Locate the cell with the specified text and output its (X, Y) center coordinate. 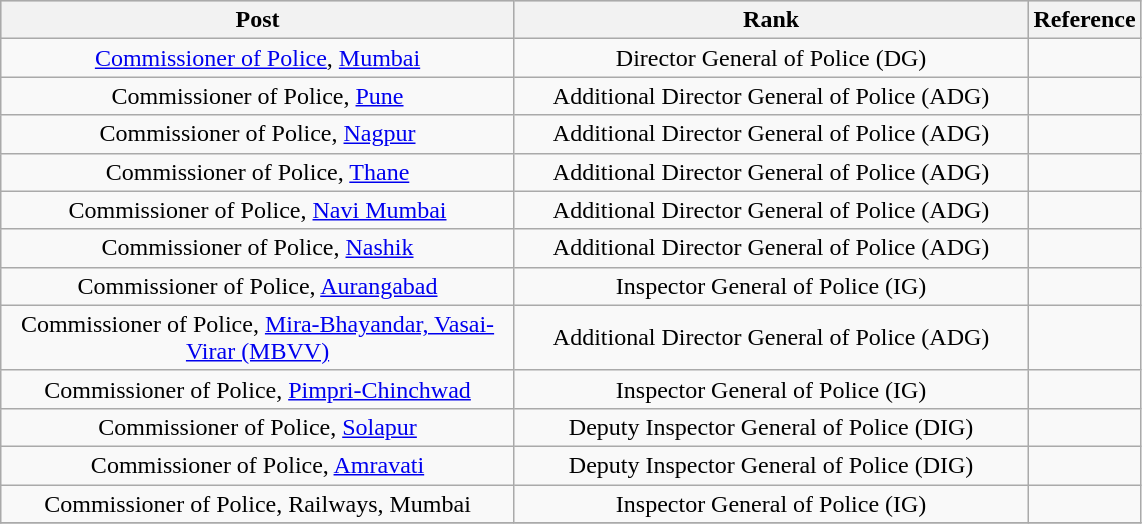
Post (258, 20)
Commissioner of Police, Railways, Mumbai (258, 503)
Commissioner of Police, Solapur (258, 427)
Commissioner of Police, Nashik (258, 248)
Reference (1084, 20)
Commissioner of Police, Pimpri-Chinchwad (258, 389)
Rank (771, 20)
Director General of Police (DG) (771, 58)
Commissioner of Police, Mumbai (258, 58)
Commissioner of Police, Amravati (258, 465)
Commissioner of Police, Mira-Bhayandar, Vasai-Virar (MBVV) (258, 338)
Commissioner of Police, Pune (258, 96)
Commissioner of Police, Thane (258, 172)
Commissioner of Police, Nagpur (258, 134)
Commissioner of Police, Navi Mumbai (258, 210)
Commissioner of Police, Aurangabad (258, 286)
